From the cell containing the given text, extract its center point as (x, y) coordinate. 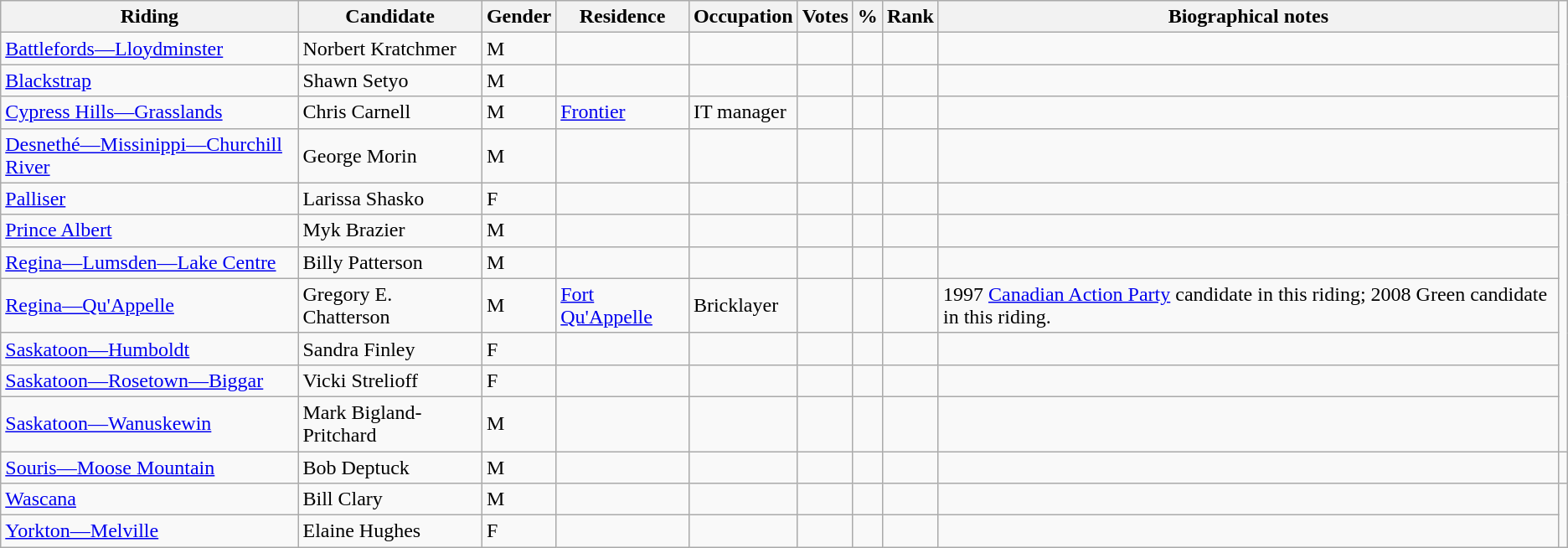
Billy Patterson (390, 262)
Votes (825, 17)
Myk Brazier (390, 230)
Souris—Moose Mountain (149, 467)
1997 Canadian Action Party candidate in this riding; 2008 Green candidate in this riding. (1248, 305)
Cypress Hills—Grasslands (149, 112)
Larissa Shasko (390, 199)
Saskatoon—Humboldt (149, 349)
Gregory E. Chatterson (390, 305)
Saskatoon—Wanuskewin (149, 424)
Gender (518, 17)
Rank (910, 17)
IT manager (743, 112)
Fort Qu'Appelle (623, 305)
Norbert Kratchmer (390, 49)
George Morin (390, 156)
Battlefords—Lloydminster (149, 49)
Regina—Lumsden—Lake Centre (149, 262)
Mark Bigland-Pritchard (390, 424)
Chris Carnell (390, 112)
% (868, 17)
Riding (149, 17)
Elaine Hughes (390, 531)
Palliser (149, 199)
Frontier (623, 112)
Vicki Strelioff (390, 380)
Saskatoon—Rosetown—Biggar (149, 380)
Regina—Qu'Appelle (149, 305)
Blackstrap (149, 80)
Sandra Finley (390, 349)
Biographical notes (1248, 17)
Wascana (149, 499)
Candidate (390, 17)
Shawn Setyo (390, 80)
Residence (623, 17)
Prince Albert (149, 230)
Bob Deptuck (390, 467)
Occupation (743, 17)
Desnethé—Missinippi—Churchill River (149, 156)
Bricklayer (743, 305)
Yorkton—Melville (149, 531)
Bill Clary (390, 499)
